Scan for the cell matching the given text and deliver its [X, Y] coordinate at center. 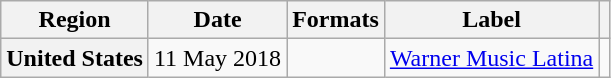
Date [217, 20]
Region [75, 20]
11 May 2018 [217, 58]
Formats [336, 20]
Warner Music Latina [491, 58]
Label [491, 20]
United States [75, 58]
